Find where the given text appears and provide that cell's center as [X, Y] coordinate. 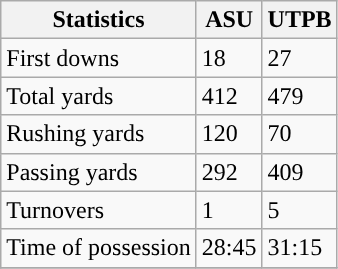
28:45 [229, 248]
70 [300, 134]
479 [300, 96]
First downs [99, 58]
Turnovers [99, 210]
412 [229, 96]
Statistics [99, 20]
31:15 [300, 248]
18 [229, 58]
292 [229, 172]
Rushing yards [99, 134]
Passing yards [99, 172]
Total yards [99, 96]
120 [229, 134]
Time of possession [99, 248]
5 [300, 210]
ASU [229, 20]
UTPB [300, 20]
409 [300, 172]
1 [229, 210]
27 [300, 58]
